Locate the cell with the specified text and output its [x, y] center coordinate. 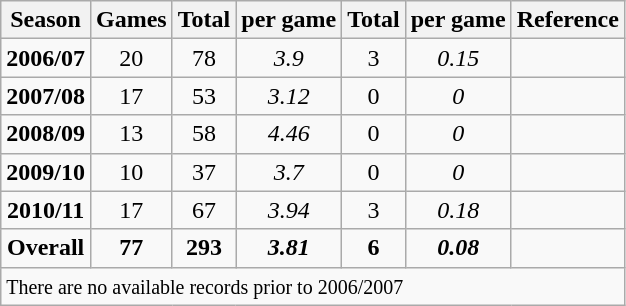
3.12 [289, 96]
3.9 [289, 58]
77 [131, 248]
0.18 [458, 210]
2008/09 [46, 134]
2006/07 [46, 58]
3.94 [289, 210]
3.81 [289, 248]
53 [204, 96]
There are no available records prior to 2006/2007 [313, 286]
2010/11 [46, 210]
Season [46, 20]
4.46 [289, 134]
58 [204, 134]
20 [131, 58]
2009/10 [46, 172]
37 [204, 172]
10 [131, 172]
Overall [46, 248]
293 [204, 248]
Games [131, 20]
3.7 [289, 172]
2007/08 [46, 96]
6 [374, 248]
0.08 [458, 248]
Reference [568, 20]
13 [131, 134]
78 [204, 58]
0.15 [458, 58]
67 [204, 210]
